From the cell containing the given text, extract its center point as [X, Y] coordinate. 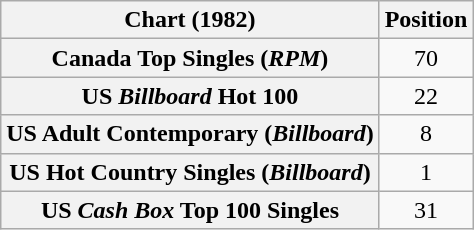
US Hot Country Singles (Billboard) [190, 172]
8 [426, 134]
Canada Top Singles (RPM) [190, 58]
Position [426, 20]
22 [426, 96]
US Cash Box Top 100 Singles [190, 210]
31 [426, 210]
US Adult Contemporary (Billboard) [190, 134]
1 [426, 172]
US Billboard Hot 100 [190, 96]
70 [426, 58]
Chart (1982) [190, 20]
